Scan for the cell matching the given text and deliver its (x, y) coordinate at center. 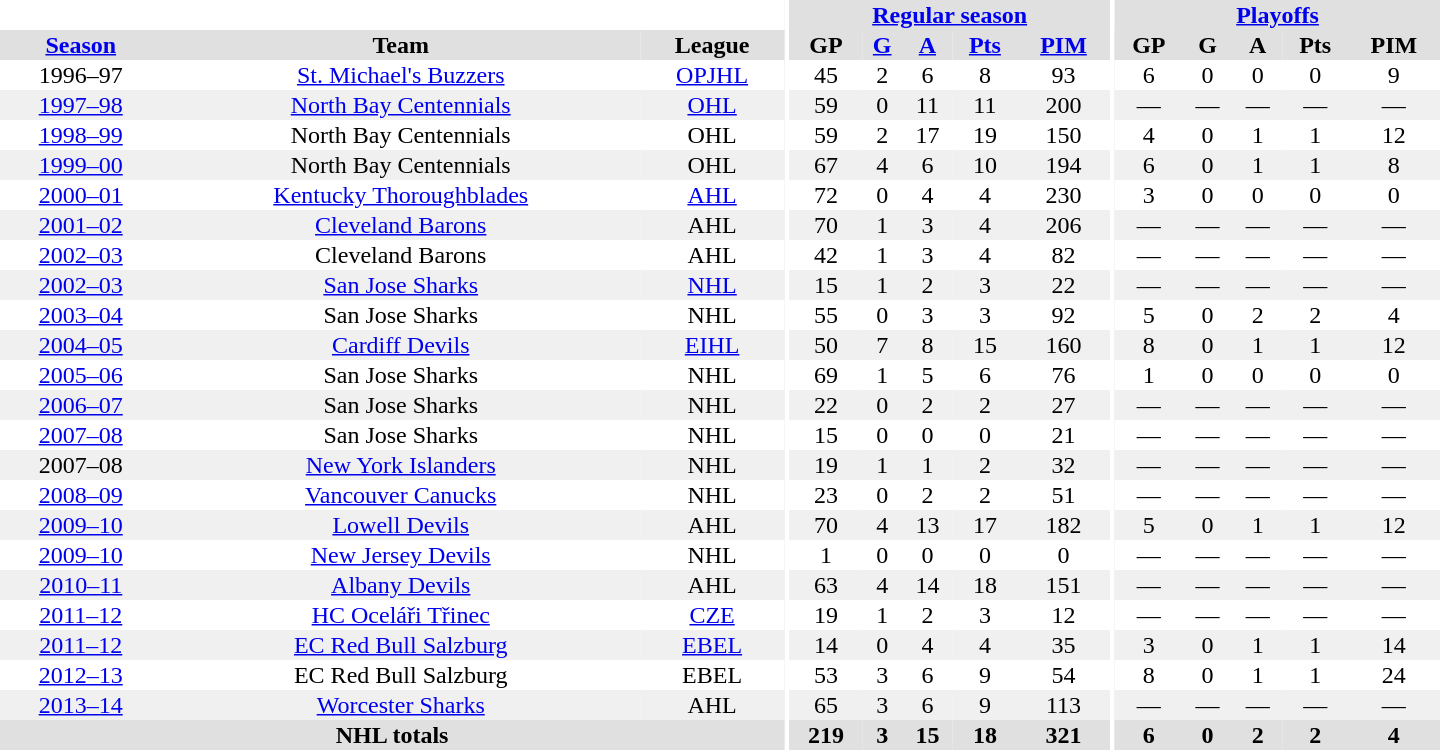
54 (1063, 675)
230 (1063, 195)
1996–97 (80, 75)
2013–14 (80, 705)
200 (1063, 105)
OPJHL (712, 75)
2010–11 (80, 585)
2003–04 (80, 315)
New Jersey Devils (400, 555)
23 (826, 495)
2000–01 (80, 195)
76 (1063, 375)
CZE (712, 615)
67 (826, 165)
Team (400, 45)
65 (826, 705)
Vancouver Canucks (400, 495)
27 (1063, 405)
93 (1063, 75)
St. Michael's Buzzers (400, 75)
50 (826, 345)
7 (882, 345)
113 (1063, 705)
42 (826, 255)
82 (1063, 255)
HC Oceláři Třinec (400, 615)
51 (1063, 495)
63 (826, 585)
219 (826, 735)
72 (826, 195)
21 (1063, 435)
Worcester Sharks (400, 705)
2005–06 (80, 375)
League (712, 45)
2006–07 (80, 405)
150 (1063, 135)
13 (927, 525)
Albany Devils (400, 585)
10 (984, 165)
182 (1063, 525)
45 (826, 75)
92 (1063, 315)
Regular season (950, 15)
32 (1063, 465)
Season (80, 45)
EIHL (712, 345)
206 (1063, 225)
321 (1063, 735)
2004–05 (80, 345)
New York Islanders (400, 465)
1999–00 (80, 165)
Kentucky Thoroughblades (400, 195)
53 (826, 675)
35 (1063, 645)
Cardiff Devils (400, 345)
1997–98 (80, 105)
Playoffs (1278, 15)
69 (826, 375)
24 (1394, 675)
Lowell Devils (400, 525)
151 (1063, 585)
194 (1063, 165)
2008–09 (80, 495)
160 (1063, 345)
NHL totals (392, 735)
2001–02 (80, 225)
2012–13 (80, 675)
1998–99 (80, 135)
55 (826, 315)
